Determine the [X, Y] coordinate at the center of the cell enclosing the given text.  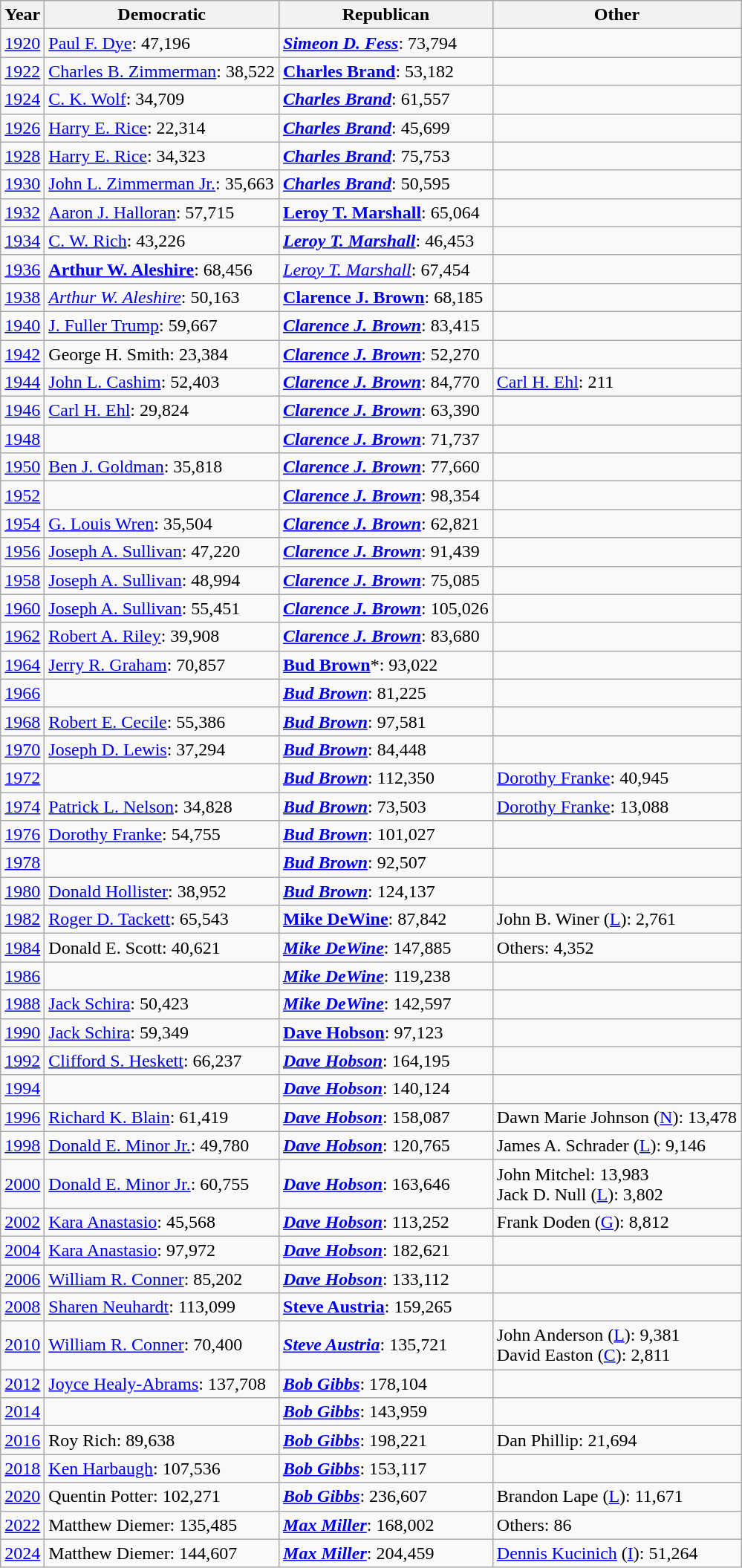
1978 [22, 863]
Democratic [162, 15]
William R. Conner: 85,202 [162, 1278]
Steve Austria: 135,721 [386, 1346]
Bob Gibbs: 236,607 [386, 1497]
1954 [22, 524]
1946 [22, 411]
Jack Schira: 59,349 [162, 1032]
1930 [22, 184]
2014 [22, 1412]
Clarence J. Brown: 75,085 [386, 580]
Bud Brown*: 93,022 [386, 665]
Matthew Diemer: 135,485 [162, 1525]
Dave Hobson: 113,252 [386, 1222]
1920 [22, 43]
1934 [22, 241]
Leroy T. Marshall: 67,454 [386, 269]
Clarence J. Brown: 84,770 [386, 383]
Joseph D. Lewis: 37,294 [162, 749]
Clarence J. Brown: 98,354 [386, 495]
Robert A. Riley: 39,908 [162, 637]
1986 [22, 976]
Max Miller: 204,459 [386, 1553]
Richard K. Blain: 61,419 [162, 1117]
Roger D. Tackett: 65,543 [162, 920]
Leroy T. Marshall: 65,064 [386, 212]
1974 [22, 806]
2018 [22, 1468]
1932 [22, 212]
Other [616, 15]
John L. Zimmerman Jr.: 35,663 [162, 184]
2016 [22, 1440]
Donald E. Scott: 40,621 [162, 948]
C. K. Wolf: 34,709 [162, 100]
2006 [22, 1278]
Jerry R. Graham: 70,857 [162, 665]
Jack Schira: 50,423 [162, 1004]
Donald Hollister: 38,952 [162, 891]
Mike DeWine: 142,597 [386, 1004]
Dave Hobson: 163,646 [386, 1184]
Charles Brand: 50,595 [386, 184]
Ken Harbaugh: 107,536 [162, 1468]
1976 [22, 835]
Charles Brand: 75,753 [386, 156]
Bud Brown: 112,350 [386, 778]
Carl H. Ehl: 29,824 [162, 411]
1982 [22, 920]
Harry E. Rice: 34,323 [162, 156]
Dave Hobson: 164,195 [386, 1061]
Dennis Kucinich (I): 51,264 [616, 1553]
Steve Austria: 159,265 [386, 1307]
2000 [22, 1184]
1944 [22, 383]
Simeon D. Fess: 73,794 [386, 43]
Dorothy Franke: 54,755 [162, 835]
Robert E. Cecile: 55,386 [162, 721]
1940 [22, 325]
Aaron J. Halloran: 57,715 [162, 212]
1964 [22, 665]
Bud Brown: 81,225 [386, 693]
Dan Phillip: 21,694 [616, 1440]
Kara Anastasio: 45,568 [162, 1222]
Dave Hobson: 140,124 [386, 1089]
1992 [22, 1061]
2024 [22, 1553]
Clarence J. Brown: 52,270 [386, 354]
Bob Gibbs: 143,959 [386, 1412]
Clarence J. Brown: 71,737 [386, 439]
2002 [22, 1222]
John B. Winer (L): 2,761 [616, 920]
Frank Doden (G): 8,812 [616, 1222]
1926 [22, 128]
Clarence J. Brown: 62,821 [386, 524]
Sharen Neuhardt: 113,099 [162, 1307]
G. Louis Wren: 35,504 [162, 524]
Bud Brown: 124,137 [386, 891]
1928 [22, 156]
Dawn Marie Johnson (N): 13,478 [616, 1117]
Charles Brand: 53,182 [386, 71]
Leroy T. Marshall: 46,453 [386, 241]
Clarence J. Brown: 63,390 [386, 411]
C. W. Rich: 43,226 [162, 241]
Arthur W. Aleshire: 50,163 [162, 297]
Bud Brown: 73,503 [386, 806]
1994 [22, 1089]
Carl H. Ehl: 211 [616, 383]
1990 [22, 1032]
Ben J. Goldman: 35,818 [162, 467]
1924 [22, 100]
1922 [22, 71]
2012 [22, 1384]
1960 [22, 608]
1968 [22, 721]
2020 [22, 1497]
Others: 86 [616, 1525]
1936 [22, 269]
Republican [386, 15]
1956 [22, 552]
Dave Hobson: 97,123 [386, 1032]
Bob Gibbs: 153,117 [386, 1468]
1970 [22, 749]
Quentin Potter: 102,271 [162, 1497]
1958 [22, 580]
Bud Brown: 97,581 [386, 721]
1952 [22, 495]
Kara Anastasio: 97,972 [162, 1250]
Harry E. Rice: 22,314 [162, 128]
Charles Brand: 45,699 [386, 128]
John Mitchel: 13,983Jack D. Null (L): 3,802 [616, 1184]
James A. Schrader (L): 9,146 [616, 1145]
Clarence J. Brown: 83,680 [386, 637]
Clifford S. Heskett: 66,237 [162, 1061]
1950 [22, 467]
Dave Hobson: 120,765 [386, 1145]
Mike DeWine: 147,885 [386, 948]
1948 [22, 439]
Joseph A. Sullivan: 48,994 [162, 580]
1998 [22, 1145]
Roy Rich: 89,638 [162, 1440]
Joseph A. Sullivan: 55,451 [162, 608]
Joyce Healy-Abrams: 137,708 [162, 1384]
Dave Hobson: 133,112 [386, 1278]
1980 [22, 891]
Bob Gibbs: 198,221 [386, 1440]
1942 [22, 354]
Clarence J. Brown: 68,185 [386, 297]
Year [22, 15]
John Anderson (L): 9,381David Easton (C): 2,811 [616, 1346]
Donald E. Minor Jr.: 49,780 [162, 1145]
Patrick L. Nelson: 34,828 [162, 806]
Clarence J. Brown: 105,026 [386, 608]
Arthur W. Aleshire: 68,456 [162, 269]
Charles Brand: 61,557 [386, 100]
Dorothy Franke: 40,945 [616, 778]
Bud Brown: 101,027 [386, 835]
Clarence J. Brown: 77,660 [386, 467]
Clarence J. Brown: 83,415 [386, 325]
1996 [22, 1117]
Charles B. Zimmerman: 38,522 [162, 71]
Paul F. Dye: 47,196 [162, 43]
1966 [22, 693]
Dave Hobson: 182,621 [386, 1250]
Donald E. Minor Jr.: 60,755 [162, 1184]
J. Fuller Trump: 59,667 [162, 325]
Dorothy Franke: 13,088 [616, 806]
1988 [22, 1004]
Bob Gibbs: 178,104 [386, 1384]
2004 [22, 1250]
2022 [22, 1525]
Bud Brown: 92,507 [386, 863]
Dave Hobson: 158,087 [386, 1117]
Max Miller: 168,002 [386, 1525]
1972 [22, 778]
William R. Conner: 70,400 [162, 1346]
Bud Brown: 84,448 [386, 749]
Mike DeWine: 119,238 [386, 976]
1938 [22, 297]
1962 [22, 637]
John L. Cashim: 52,403 [162, 383]
Clarence J. Brown: 91,439 [386, 552]
1984 [22, 948]
George H. Smith: 23,384 [162, 354]
Mike DeWine: 87,842 [386, 920]
2010 [22, 1346]
Joseph A. Sullivan: 47,220 [162, 552]
Others: 4,352 [616, 948]
2008 [22, 1307]
Brandon Lape (L): 11,671 [616, 1497]
Matthew Diemer: 144,607 [162, 1553]
